Output the (x, y) coordinate of the center of the cell containing the given text.  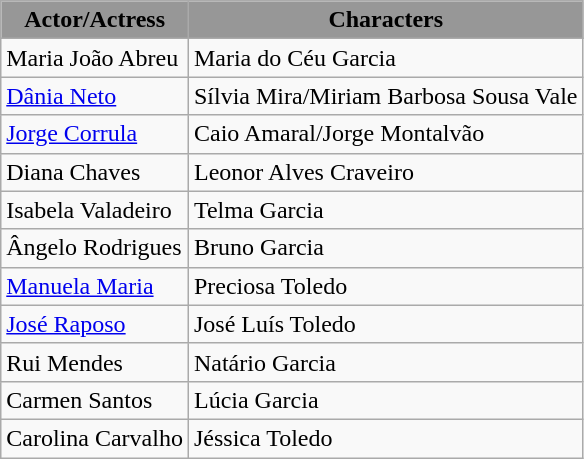
Telma Garcia (386, 210)
Carolina Carvalho (95, 438)
Characters (386, 20)
Rui Mendes (95, 362)
Maria João Abreu (95, 58)
Preciosa Toledo (386, 286)
José Luís Toledo (386, 324)
José Raposo (95, 324)
Bruno Garcia (386, 248)
Diana Chaves (95, 172)
Sílvia Mira/Miriam Barbosa Sousa Vale (386, 96)
Carmen Santos (95, 400)
Dânia Neto (95, 96)
Leonor Alves Craveiro (386, 172)
Caio Amaral/Jorge Montalvão (386, 134)
Jorge Corrula (95, 134)
Actor/Actress (95, 20)
Isabela Valadeiro (95, 210)
Manuela Maria (95, 286)
Natário Garcia (386, 362)
Maria do Céu Garcia (386, 58)
Lúcia Garcia (386, 400)
Jéssica Toledo (386, 438)
Ângelo Rodrigues (95, 248)
